From the cell containing the given text, extract its center point as [x, y] coordinate. 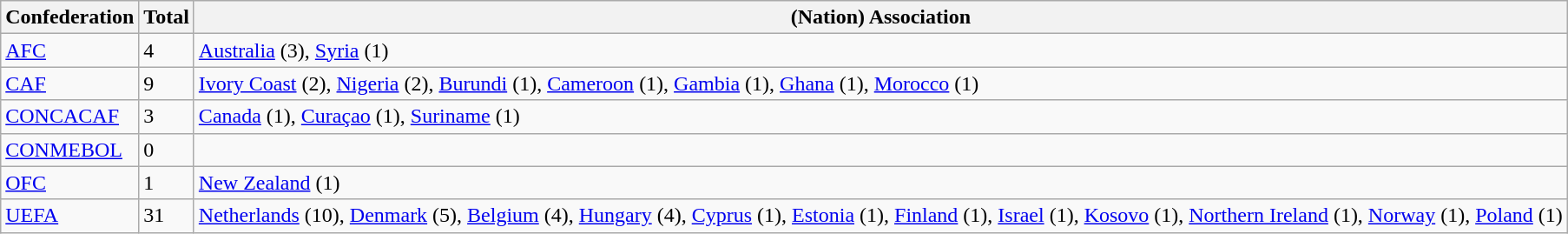
31 [167, 216]
1 [167, 183]
4 [167, 50]
Australia (3), Syria (1) [880, 50]
OFC [69, 183]
New Zealand (1) [880, 183]
9 [167, 84]
CAF [69, 84]
Canada (1), Curaçao (1), Suriname (1) [880, 117]
AFC [69, 50]
Ivory Coast (2), Nigeria (2), Burundi (1), Cameroon (1), Gambia (1), Ghana (1), Morocco (1) [880, 84]
Confederation [69, 17]
CONCACAF [69, 117]
(Nation) Association [880, 17]
UEFA [69, 216]
3 [167, 117]
Total [167, 17]
0 [167, 150]
CONMEBOL [69, 150]
